Pinpoint the cell where the given text exists, returning its [x, y] midpoint coordinate. 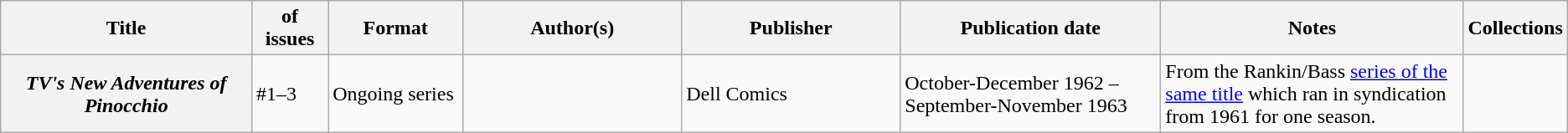
Publication date [1030, 28]
#1–3 [290, 94]
TV's New Adventures of Pinocchio [126, 94]
From the Rankin/Bass series of the same title which ran in syndication from 1961 for one season. [1312, 94]
October-December 1962 – September-November 1963 [1030, 94]
Author(s) [573, 28]
Collections [1515, 28]
Publisher [791, 28]
of issues [290, 28]
Dell Comics [791, 94]
Ongoing series [395, 94]
Title [126, 28]
Format [395, 28]
Notes [1312, 28]
